Return (x, y) of the center of cell containing provided text 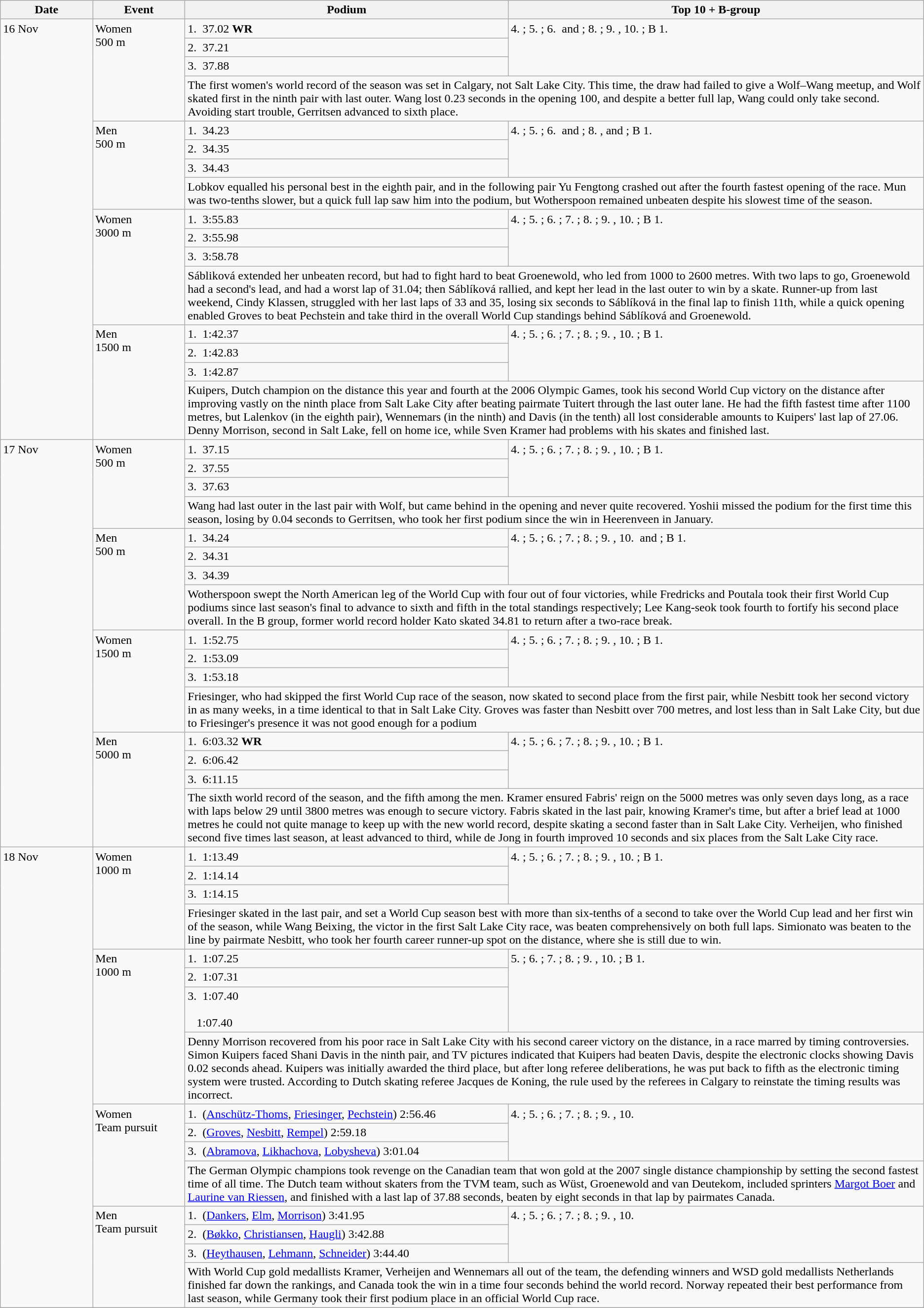
3. 34.43 (346, 168)
5. ; 6. ; 7. ; 8. ; 9. , 10. ; B 1. (716, 991)
1. 1:52.75 (346, 639)
4. ; 5. ; 6. and ; 8. , and ; B 1. (716, 149)
3. 37.88 (346, 66)
Podium (346, 10)
2. 1:07.31 (346, 977)
3. 1:42.87 (346, 372)
2. 6:06.42 (346, 760)
1. 37.15 (346, 449)
2. 1:14.14 (346, 875)
1. 3:55.83 (346, 219)
1. 34.24 (346, 538)
Date (46, 10)
1. 6:03.32 WR (346, 742)
3. (Abramova, Likhachova, Lobysheva) 3:01.04 (346, 1151)
Top 10 + B-group (716, 10)
3. 1:07.40 1:07.40 (346, 1009)
18 Nov (46, 1077)
Men1000 m (139, 1027)
Event (139, 10)
3. 37.63 (346, 487)
1. 37.02 WR (346, 29)
2. (Groves, Nesbitt, Rempel) 2:59.18 (346, 1132)
2. 34.35 (346, 149)
1. 1:42.37 (346, 334)
1. (Dankers, Elm, Morrison) 3:41.95 (346, 1216)
3. 3:58.78 (346, 256)
WomenTeam pursuit (139, 1155)
2. 37.21 (346, 47)
2. 3:55.98 (346, 238)
Women1500 m (139, 681)
2. 1:42.83 (346, 353)
MenTeam pursuit (139, 1257)
3. (Heythausen, Lehmann, Schneider) 3:44.40 (346, 1253)
3. 1:53.18 (346, 677)
Men1500 m (139, 382)
Women3000 m (139, 267)
4. ; 5. ; 6. and ; 8. ; 9. , 10. ; B 1. (716, 47)
16 Nov (46, 230)
2. 34.31 (346, 556)
2. 1:53.09 (346, 658)
17 Nov (46, 644)
3. 1:14.15 (346, 894)
1. 34.23 (346, 130)
4. ; 5. ; 6. ; 7. ; 8. ; 9. , 10. and ; B 1. (716, 556)
2. (Bøkko, Christiansen, Haugli) 3:42.88 (346, 1234)
Women1000 m (139, 898)
Men5000 m (139, 790)
3. 34.39 (346, 575)
1. 1:07.25 (346, 958)
3. 6:11.15 (346, 779)
1. (Anschütz-Thoms, Friesinger, Pechstein) 2:56.46 (346, 1113)
1. 1:13.49 (346, 857)
2. 37.55 (346, 468)
